Detect which cell encompasses the target text, then output its (X, Y) center coordinate. 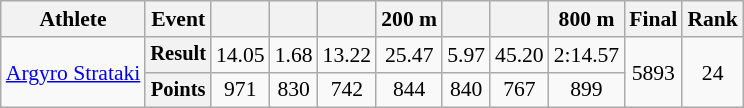
200 m (409, 19)
Final (653, 19)
Athlete (74, 19)
5.97 (466, 55)
Rank (712, 19)
899 (586, 90)
840 (466, 90)
5893 (653, 72)
25.47 (409, 55)
800 m (586, 19)
45.20 (520, 55)
844 (409, 90)
Argyro Strataki (74, 72)
24 (712, 72)
971 (240, 90)
742 (348, 90)
14.05 (240, 55)
Points (178, 90)
13.22 (348, 55)
1.68 (294, 55)
Result (178, 55)
2:14.57 (586, 55)
830 (294, 90)
Event (178, 19)
767 (520, 90)
